From the cell containing the given text, extract its center point as [X, Y] coordinate. 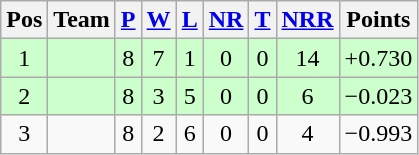
+0.730 [378, 58]
L [190, 20]
Pos [24, 20]
NR [226, 20]
W [158, 20]
−0.023 [378, 96]
Points [378, 20]
4 [308, 134]
P [128, 20]
NRR [308, 20]
14 [308, 58]
Team [82, 20]
5 [190, 96]
7 [158, 58]
T [262, 20]
−0.993 [378, 134]
